Return (x, y) of the center of cell containing provided text 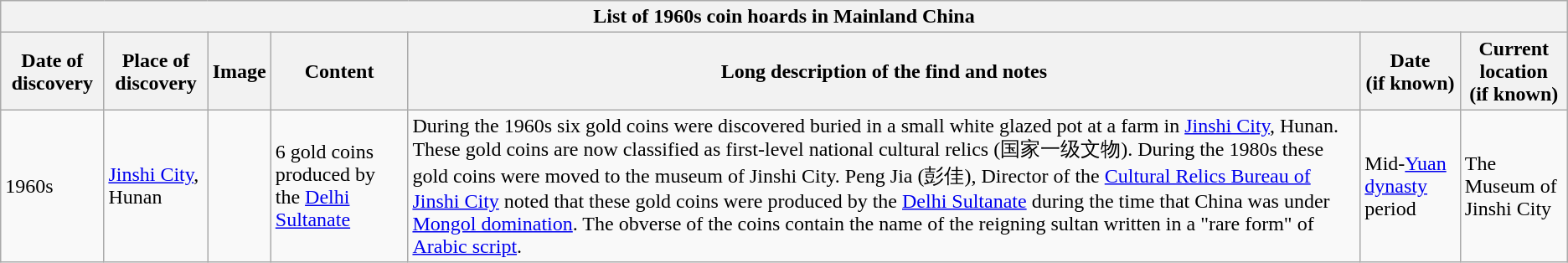
Jinshi City, Hunan (156, 186)
Image (240, 71)
1960s (52, 186)
Date of discovery (52, 71)
Mid-Yuan dynasty period (1411, 186)
Place of discovery (156, 71)
Content (339, 71)
6 gold coins produced by the Delhi Sultanate (339, 186)
Long description of the find and notes (885, 71)
Current location(if known) (1514, 71)
The Museum of Jinshi City (1514, 186)
Date(if known) (1411, 71)
List of 1960s coin hoards in Mainland China (784, 17)
